Capture the cell that displays the provided text and extract its [x, y] central coordinate. 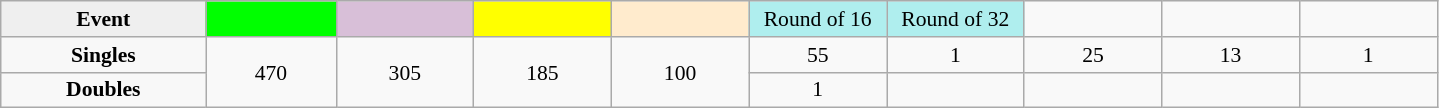
185 [543, 72]
13 [1231, 55]
25 [1093, 55]
Round of 16 [818, 19]
Event [104, 19]
470 [271, 72]
100 [680, 72]
Doubles [104, 90]
Round of 32 [955, 19]
305 [405, 72]
55 [818, 55]
Singles [104, 55]
